Return [x, y] of the center of cell containing provided text 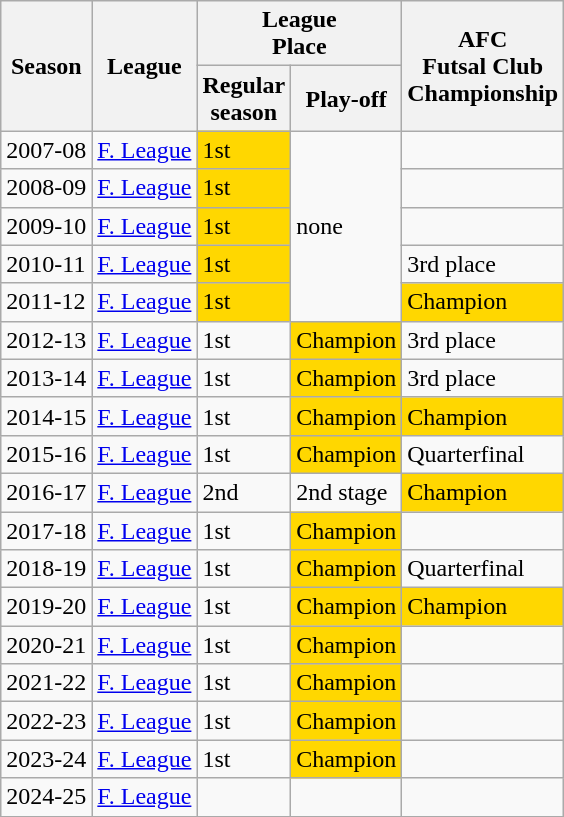
2009-10 [46, 226]
2008-09 [46, 188]
AFC Futsal Club Championship [483, 66]
Play-off [346, 98]
2020-21 [46, 645]
Season [46, 66]
2019-20 [46, 607]
LeaguePlace [300, 34]
2016-17 [46, 492]
2nd [244, 492]
2021-22 [46, 683]
2nd stage [346, 492]
2010-11 [46, 264]
2017-18 [46, 531]
2024-25 [46, 797]
2015-16 [46, 454]
Regularseason [244, 98]
none [346, 226]
2022-23 [46, 721]
2007-08 [46, 150]
2012-13 [46, 340]
2023-24 [46, 759]
2011-12 [46, 302]
2013-14 [46, 378]
League [144, 66]
2014-15 [46, 416]
2018-19 [46, 569]
